Determine the [X, Y] coordinate at the center of the cell enclosing the given text.  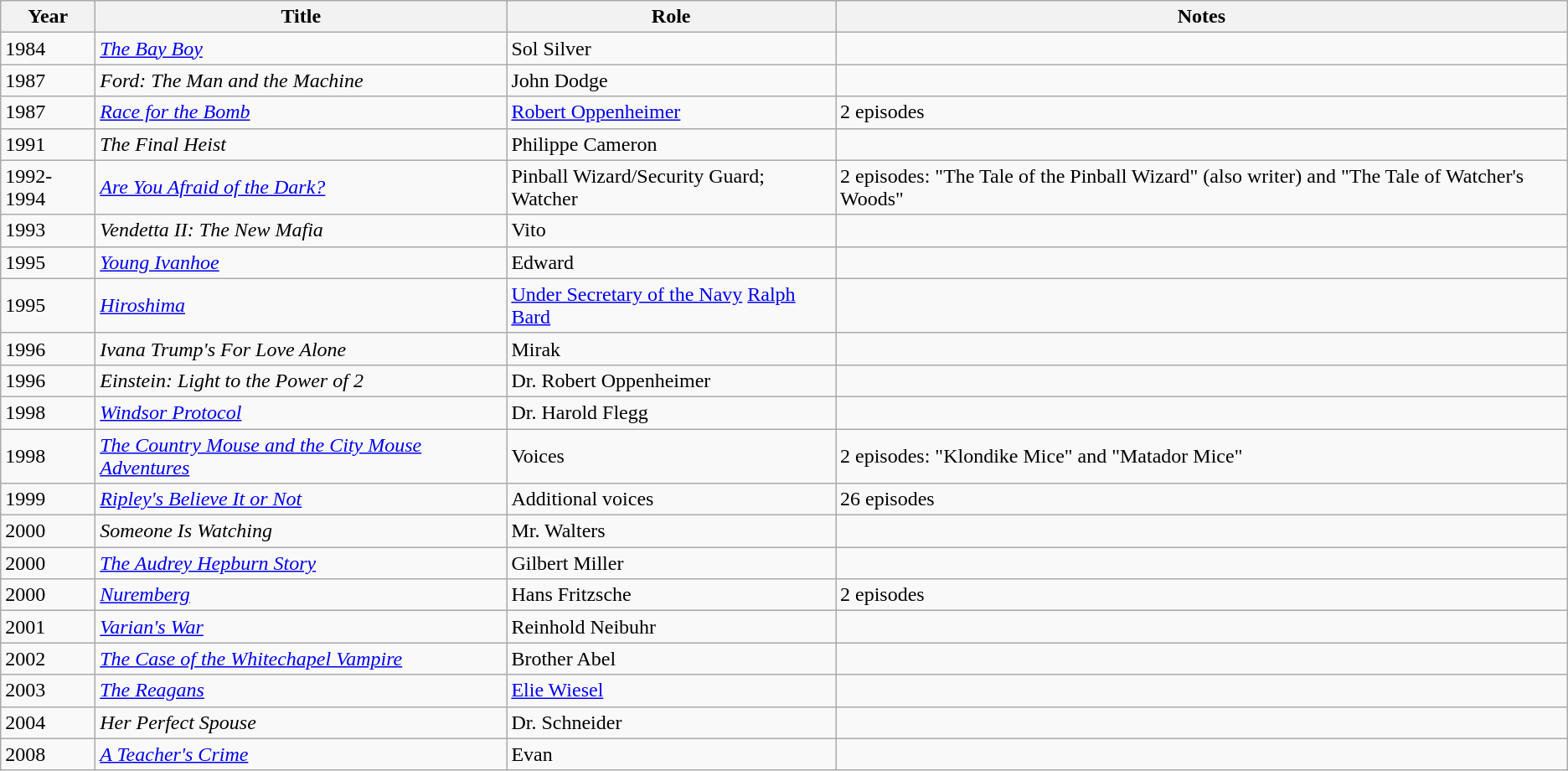
Hiroshima [302, 305]
Sol Silver [672, 49]
Young Ivanhoe [302, 262]
The Case of the Whitechapel Vampire [302, 659]
Title [302, 17]
Are You Afraid of the Dark? [302, 188]
Pinball Wizard/Security Guard; Watcher [672, 188]
The Bay Boy [302, 49]
Gilbert Miller [672, 563]
Dr. Schneider [672, 722]
Mirak [672, 349]
Elie Wiesel [672, 691]
Nuremberg [302, 595]
Additional voices [672, 499]
26 episodes [1202, 499]
2008 [49, 754]
2 episodes: "Klondike Mice" and "Matador Mice" [1202, 456]
1999 [49, 499]
A Teacher's Crime [302, 754]
Hans Fritzsche [672, 595]
1992-1994 [49, 188]
2 episodes: "The Tale of the Pinball Wizard" (also writer) and "The Tale of Watcher's Woods" [1202, 188]
Race for the Bomb [302, 112]
2002 [49, 659]
The Reagans [302, 691]
Windsor Protocol [302, 412]
1993 [49, 230]
Varian's War [302, 627]
Under Secretary of the Navy Ralph Bard [672, 305]
Brother Abel [672, 659]
Vendetta II: The New Mafia [302, 230]
Mr. Walters [672, 531]
2003 [49, 691]
2001 [49, 627]
Ford: The Man and the Machine [302, 80]
John Dodge [672, 80]
Edward [672, 262]
Ivana Trump's For Love Alone [302, 349]
Year [49, 17]
Philippe Cameron [672, 144]
The Audrey Hepburn Story [302, 563]
Notes [1202, 17]
1991 [49, 144]
The Country Mouse and the City Mouse Adventures [302, 456]
Someone Is Watching [302, 531]
Dr. Robert Oppenheimer [672, 380]
Robert Oppenheimer [672, 112]
Ripley's Believe It or Not [302, 499]
Voices [672, 456]
Dr. Harold Flegg [672, 412]
Role [672, 17]
1984 [49, 49]
Reinhold Neibuhr [672, 627]
The Final Heist [302, 144]
Evan [672, 754]
Vito [672, 230]
Her Perfect Spouse [302, 722]
2004 [49, 722]
Einstein: Light to the Power of 2 [302, 380]
